Extract the (X, Y) coordinate from the center of the cell holding the provided text.  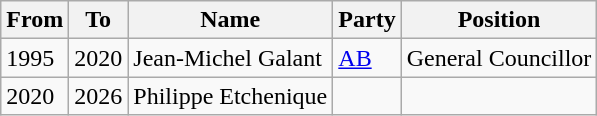
Position (499, 20)
General Councillor (499, 58)
To (98, 20)
From (35, 20)
Party (367, 20)
Philippe Etchenique (230, 96)
2026 (98, 96)
AB (367, 58)
Jean-Michel Galant (230, 58)
1995 (35, 58)
Name (230, 20)
